Capture the cell that displays the provided text and extract its [x, y] central coordinate. 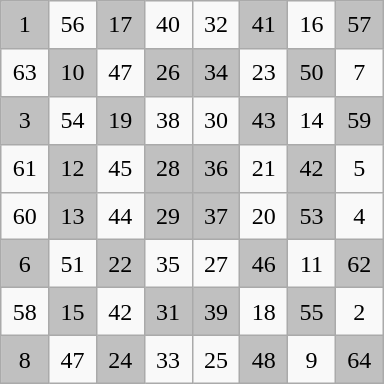
30 [216, 120]
13 [73, 216]
53 [312, 216]
1 [25, 25]
33 [168, 359]
24 [120, 359]
56 [73, 25]
31 [168, 312]
8 [25, 359]
58 [25, 312]
48 [264, 359]
25 [216, 359]
63 [25, 73]
28 [168, 168]
50 [312, 73]
20 [264, 216]
60 [25, 216]
21 [264, 168]
54 [73, 120]
43 [264, 120]
51 [73, 264]
34 [216, 73]
55 [312, 312]
64 [359, 359]
7 [359, 73]
37 [216, 216]
6 [25, 264]
10 [73, 73]
27 [216, 264]
12 [73, 168]
26 [168, 73]
32 [216, 25]
14 [312, 120]
3 [25, 120]
35 [168, 264]
40 [168, 25]
11 [312, 264]
16 [312, 25]
39 [216, 312]
9 [312, 359]
17 [120, 25]
36 [216, 168]
46 [264, 264]
59 [359, 120]
19 [120, 120]
41 [264, 25]
61 [25, 168]
2 [359, 312]
5 [359, 168]
44 [120, 216]
57 [359, 25]
23 [264, 73]
15 [73, 312]
22 [120, 264]
18 [264, 312]
45 [120, 168]
62 [359, 264]
4 [359, 216]
29 [168, 216]
38 [168, 120]
